Return [x, y] of the center of cell containing provided text 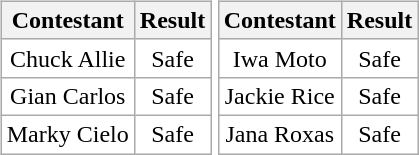
Chuck Allie [68, 58]
Gian Carlos [68, 96]
Marky Cielo [68, 134]
Jana Roxas [280, 134]
Jackie Rice [280, 96]
Iwa Moto [280, 58]
